Scan for the cell matching the given text and deliver its [x, y] coordinate at center. 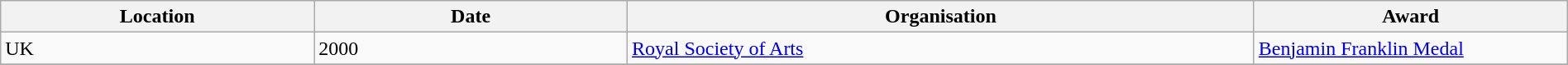
Organisation [941, 17]
Location [157, 17]
Benjamin Franklin Medal [1411, 48]
Royal Society of Arts [941, 48]
2000 [471, 48]
UK [157, 48]
Award [1411, 17]
Date [471, 17]
